Identify which cell holds the provided text, then report its (X, Y) central coordinate. 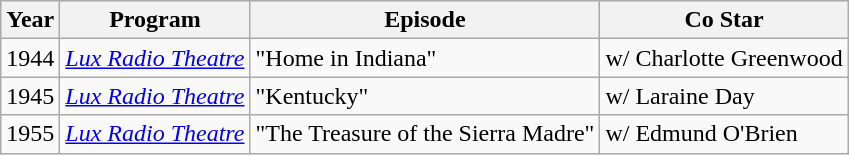
w/ Charlotte Greenwood (724, 58)
Program (155, 20)
"Home in Indiana" (425, 58)
1945 (30, 96)
Episode (425, 20)
Co Star (724, 20)
"The Treasure of the Sierra Madre" (425, 134)
1944 (30, 58)
"Kentucky" (425, 96)
Year (30, 20)
1955 (30, 134)
w/ Laraine Day (724, 96)
w/ Edmund O'Brien (724, 134)
